Return (X, Y) of the center of cell containing provided text 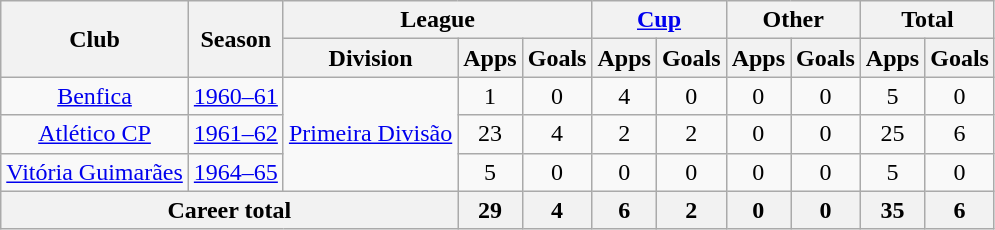
Other (793, 20)
29 (490, 210)
1961–62 (236, 134)
35 (892, 210)
1964–65 (236, 172)
League (438, 20)
Division (370, 58)
Atlético CP (95, 134)
23 (490, 134)
25 (892, 134)
1960–61 (236, 96)
Benfica (95, 96)
Primeira Divisão (370, 134)
Career total (230, 210)
Cup (659, 20)
1 (490, 96)
Season (236, 39)
Vitória Guimarães (95, 172)
Club (95, 39)
Total (927, 20)
